Scan for the cell matching the given text and deliver its [X, Y] coordinate at center. 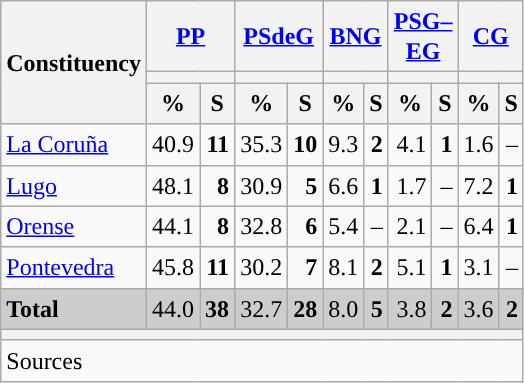
10 [306, 144]
5.1 [410, 268]
3.6 [478, 308]
La Coruña [74, 144]
8.1 [344, 268]
4.1 [410, 144]
7 [306, 268]
Constituency [74, 62]
CG [490, 36]
48.1 [172, 186]
45.8 [172, 268]
32.7 [262, 308]
6.4 [478, 226]
44.0 [172, 308]
6.6 [344, 186]
40.9 [172, 144]
PSdeG [279, 36]
5.4 [344, 226]
Lugo [74, 186]
9.3 [344, 144]
BNG [356, 36]
44.1 [172, 226]
6 [306, 226]
3.8 [410, 308]
32.8 [262, 226]
Pontevedra [74, 268]
Orense [74, 226]
2.1 [410, 226]
3.1 [478, 268]
PSG–EG [423, 36]
30.9 [262, 186]
Sources [262, 360]
35.3 [262, 144]
1.6 [478, 144]
PP [190, 36]
28 [306, 308]
1.7 [410, 186]
7.2 [478, 186]
30.2 [262, 268]
38 [218, 308]
8.0 [344, 308]
Total [74, 308]
